Locate the cell with the specified text and output its [X, Y] center coordinate. 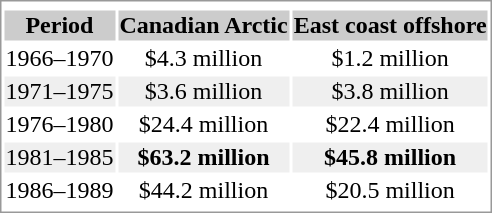
1966–1970 [60, 59]
Canadian Arctic [204, 25]
$3.6 million [204, 91]
$22.4 million [390, 125]
$45.8 million [390, 157]
1986–1989 [60, 191]
$63.2 million [204, 157]
$3.8 million [390, 91]
Period [60, 25]
1971–1975 [60, 91]
$44.2 million [204, 191]
$1.2 million [390, 59]
$4.3 million [204, 59]
$24.4 million [204, 125]
1976–1980 [60, 125]
$20.5 million [390, 191]
1981–1985 [60, 157]
East coast offshore [390, 25]
